Return the (x, y) coordinate for the center point of the cell that contains the specified text.  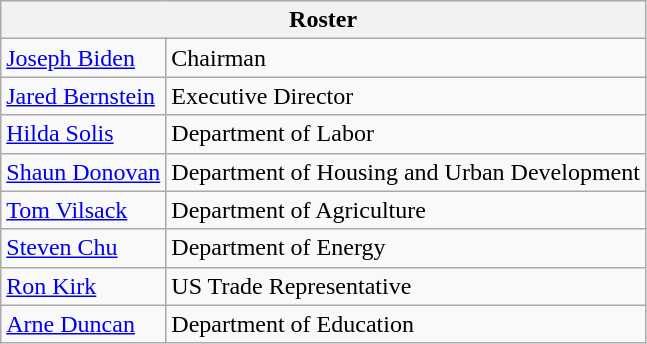
Jared Bernstein (84, 96)
US Trade Representative (406, 286)
Hilda Solis (84, 134)
Department of Energy (406, 248)
Steven Chu (84, 248)
Department of Housing and Urban Development (406, 172)
Executive Director (406, 96)
Shaun Donovan (84, 172)
Arne Duncan (84, 324)
Department of Labor (406, 134)
Chairman (406, 58)
Tom Vilsack (84, 210)
Ron Kirk (84, 286)
Department of Agriculture (406, 210)
Department of Education (406, 324)
Roster (324, 20)
Joseph Biden (84, 58)
